Capture the cell that displays the provided text and extract its (x, y) central coordinate. 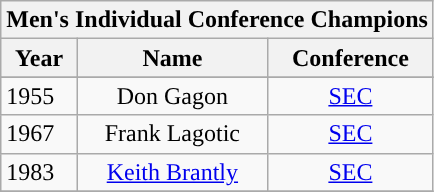
Conference (350, 58)
Name (172, 58)
1955 (40, 96)
Don Gagon (172, 96)
Frank Lagotic (172, 134)
Men's Individual Conference Champions (218, 20)
1967 (40, 134)
Year (40, 58)
1983 (40, 172)
Keith Brantly (172, 172)
